Capture the cell that displays the provided text and extract its (X, Y) central coordinate. 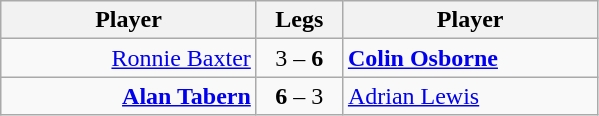
Legs (299, 20)
Adrian Lewis (470, 96)
6 – 3 (299, 96)
Ronnie Baxter (129, 58)
3 – 6 (299, 58)
Alan Tabern (129, 96)
Colin Osborne (470, 58)
